From the cell containing the given text, extract its center point as (x, y) coordinate. 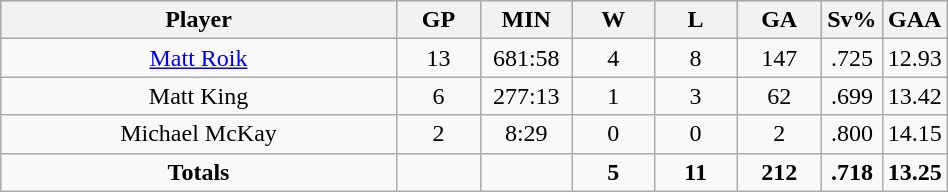
6 (438, 96)
W (614, 20)
3 (695, 96)
62 (780, 96)
Player (198, 20)
147 (780, 58)
13.25 (914, 172)
212 (780, 172)
5 (614, 172)
MIN (526, 20)
GA (780, 20)
Matt King (198, 96)
L (695, 20)
1 (614, 96)
13.42 (914, 96)
277:13 (526, 96)
8 (695, 58)
Totals (198, 172)
Matt Roik (198, 58)
GP (438, 20)
Sv% (852, 20)
681:58 (526, 58)
12.93 (914, 58)
Michael McKay (198, 134)
.718 (852, 172)
11 (695, 172)
.725 (852, 58)
13 (438, 58)
8:29 (526, 134)
GAA (914, 20)
.699 (852, 96)
.800 (852, 134)
14.15 (914, 134)
4 (614, 58)
